Provide the (x, y) coordinate of the cell's center where the given text is located.  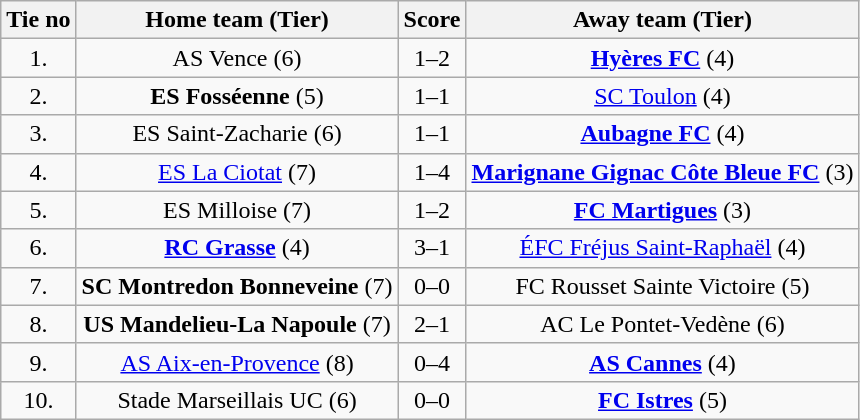
9. (38, 362)
FC Martigues (3) (662, 210)
Aubagne FC (4) (662, 134)
2–1 (432, 324)
SC Montredon Bonneveine (7) (237, 286)
US Mandelieu-La Napoule (7) (237, 324)
ES La Ciotat (7) (237, 172)
Score (432, 20)
3–1 (432, 248)
7. (38, 286)
Hyères FC (4) (662, 58)
Away team (Tier) (662, 20)
1. (38, 58)
AS Aix-en-Provence (8) (237, 362)
4. (38, 172)
Stade Marseillais UC (6) (237, 400)
ES Saint-Zacharie (6) (237, 134)
1–4 (432, 172)
6. (38, 248)
Tie no (38, 20)
Marignane Gignac Côte Bleue FC (3) (662, 172)
SC Toulon (4) (662, 96)
ES Milloise (7) (237, 210)
ES Fosséenne (5) (237, 96)
ÉFC Fréjus Saint-Raphaël (4) (662, 248)
RC Grasse (4) (237, 248)
2. (38, 96)
3. (38, 134)
FC Istres (5) (662, 400)
8. (38, 324)
10. (38, 400)
FC Rousset Sainte Victoire (5) (662, 286)
AC Le Pontet-Vedène (6) (662, 324)
AS Vence (6) (237, 58)
5. (38, 210)
AS Cannes (4) (662, 362)
Home team (Tier) (237, 20)
0–4 (432, 362)
